Search for the cell housing the specified text and yield its (X, Y) center coordinate. 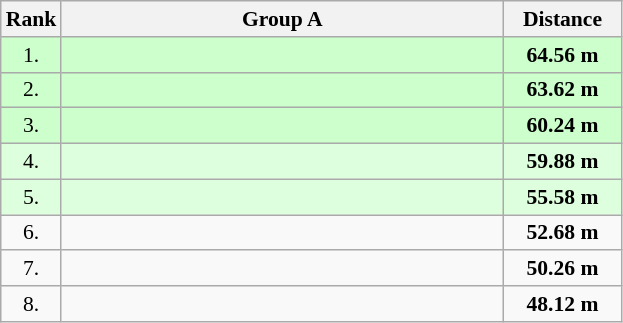
60.24 m (562, 126)
7. (32, 269)
5. (32, 197)
Distance (562, 19)
6. (32, 233)
Group A (282, 19)
3. (32, 126)
Rank (32, 19)
1. (32, 55)
8. (32, 304)
50.26 m (562, 269)
55.58 m (562, 197)
59.88 m (562, 162)
48.12 m (562, 304)
63.62 m (562, 90)
52.68 m (562, 233)
4. (32, 162)
2. (32, 90)
64.56 m (562, 55)
